Determine the (x, y) coordinate at the center of the cell enclosing the given text.  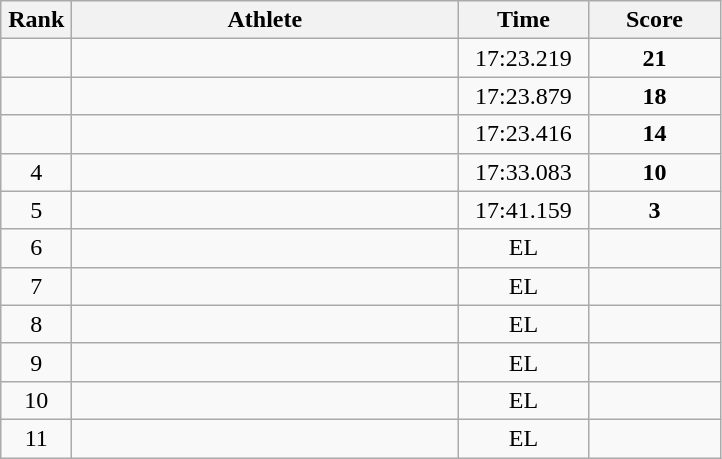
11 (36, 438)
17:23.879 (524, 96)
Athlete (265, 20)
8 (36, 324)
17:33.083 (524, 172)
Score (654, 20)
18 (654, 96)
14 (654, 134)
5 (36, 210)
7 (36, 286)
17:41.159 (524, 210)
21 (654, 58)
17:23.416 (524, 134)
Rank (36, 20)
4 (36, 172)
9 (36, 362)
17:23.219 (524, 58)
6 (36, 248)
Time (524, 20)
3 (654, 210)
